Capture the cell that displays the provided text and extract its [x, y] central coordinate. 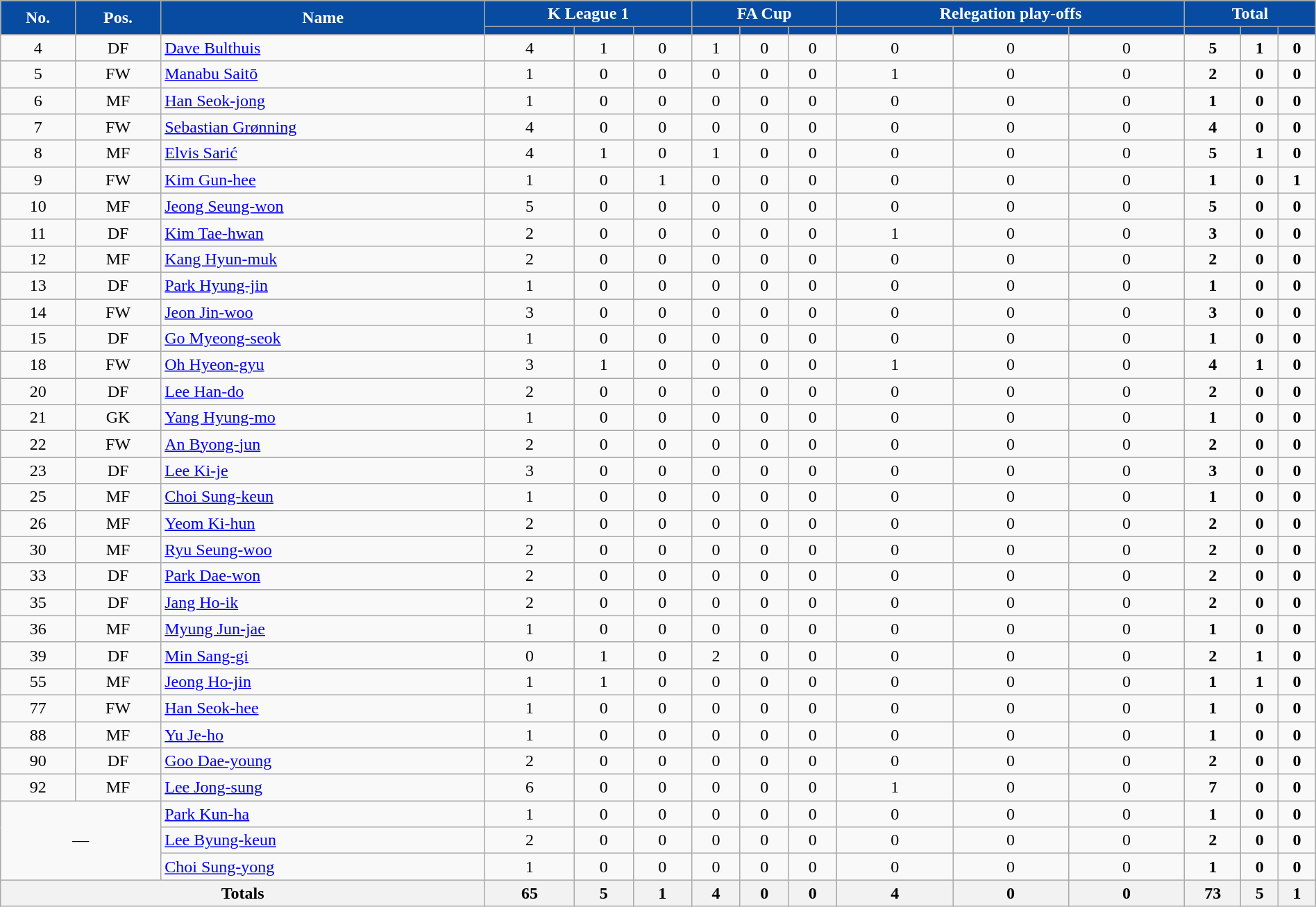
Lee Ki-je [323, 471]
36 [38, 629]
21 [38, 418]
Han Seok-hee [323, 708]
13 [38, 285]
Pos. [118, 18]
Yeom Ki-hun [323, 523]
Yang Hyung-mo [323, 418]
77 [38, 708]
90 [38, 761]
33 [38, 576]
GK [118, 418]
Jeong Seung-won [323, 206]
8 [38, 153]
Kim Gun-hee [323, 180]
39 [38, 655]
73 [1213, 893]
Park Kun-ha [323, 814]
Ryu Seung-woo [323, 550]
Park Hyung-jin [323, 285]
Myung Jun-jae [323, 629]
Elvis Sarić [323, 153]
23 [38, 471]
Yu Je-ho [323, 735]
FA Cup [765, 14]
No. [38, 18]
An Byong-jun [323, 444]
12 [38, 259]
Jeon Jin-woo [323, 312]
65 [530, 893]
Kang Hyun-muk [323, 259]
Lee Jong-sung [323, 788]
Sebastian Grønning [323, 127]
Choi Sung-keun [323, 497]
Kim Tae-hwan [323, 232]
Dave Bulthuis [323, 48]
9 [38, 180]
88 [38, 735]
55 [38, 681]
Totals [243, 893]
— [81, 840]
92 [38, 788]
14 [38, 312]
Min Sang-gi [323, 655]
Lee Han-do [323, 391]
Total [1251, 14]
10 [38, 206]
Goo Dae-young [323, 761]
Jeong Ho-jin [323, 681]
35 [38, 602]
22 [38, 444]
25 [38, 497]
18 [38, 365]
15 [38, 339]
Han Seok-jong [323, 101]
26 [38, 523]
20 [38, 391]
Jang Ho-ik [323, 602]
Oh Hyeon-gyu [323, 365]
K League 1 [589, 14]
Manabu Saitō [323, 74]
Choi Sung-yong [323, 867]
Lee Byung-keun [323, 840]
Go Myeong-seok [323, 339]
Park Dae-won [323, 576]
11 [38, 232]
30 [38, 550]
Relegation play-offs [1011, 14]
Name [323, 18]
